For the text-containing cell, return its midpoint in [X, Y] coordinate format. 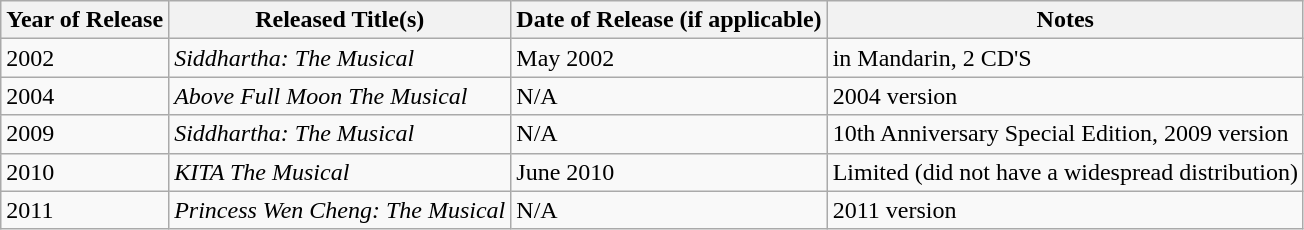
Limited (did not have a widespread distribution) [1065, 172]
Princess Wen Cheng: The Musical [340, 210]
June 2010 [669, 172]
Above Full Moon The Musical [340, 96]
2010 [85, 172]
in Mandarin, 2 CD'S [1065, 58]
2011 [85, 210]
2002 [85, 58]
Year of Release [85, 20]
Notes [1065, 20]
2009 [85, 134]
2004 version [1065, 96]
May 2002 [669, 58]
2004 [85, 96]
KITA The Musical [340, 172]
Released Title(s) [340, 20]
Date of Release (if applicable) [669, 20]
2011 version [1065, 210]
10th Anniversary Special Edition, 2009 version [1065, 134]
